For the text-containing cell, return its midpoint in [X, Y] coordinate format. 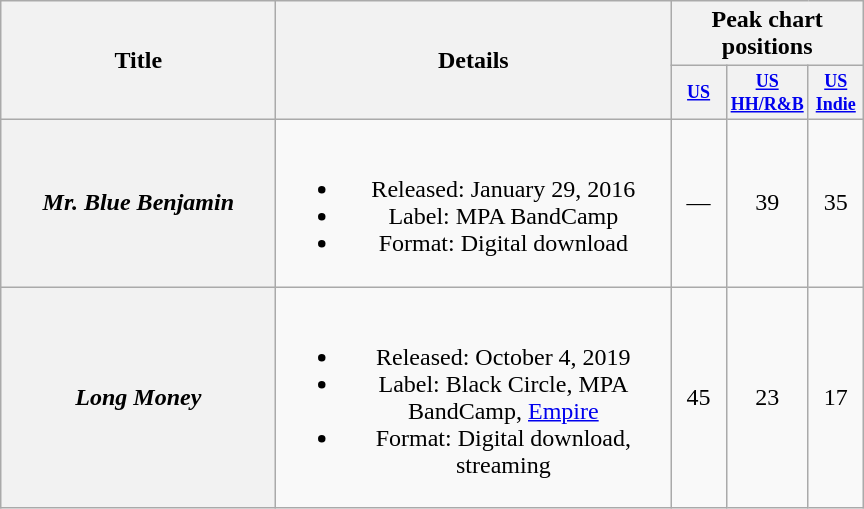
— [698, 202]
Released: January 29, 2016Label: MPA BandCampFormat: Digital download [474, 202]
35 [836, 202]
US [698, 93]
Long Money [138, 398]
Details [474, 60]
Released: October 4, 2019Label: Black Circle, MPA BandCamp, EmpireFormat: Digital download, streaming [474, 398]
23 [767, 398]
39 [767, 202]
17 [836, 398]
US Indie [836, 93]
US HH/R&B [767, 93]
Mr. Blue Benjamin [138, 202]
Peak chart positions [768, 34]
Title [138, 60]
45 [698, 398]
